Provide the (x, y) coordinate of the cell's center where the given text is located.  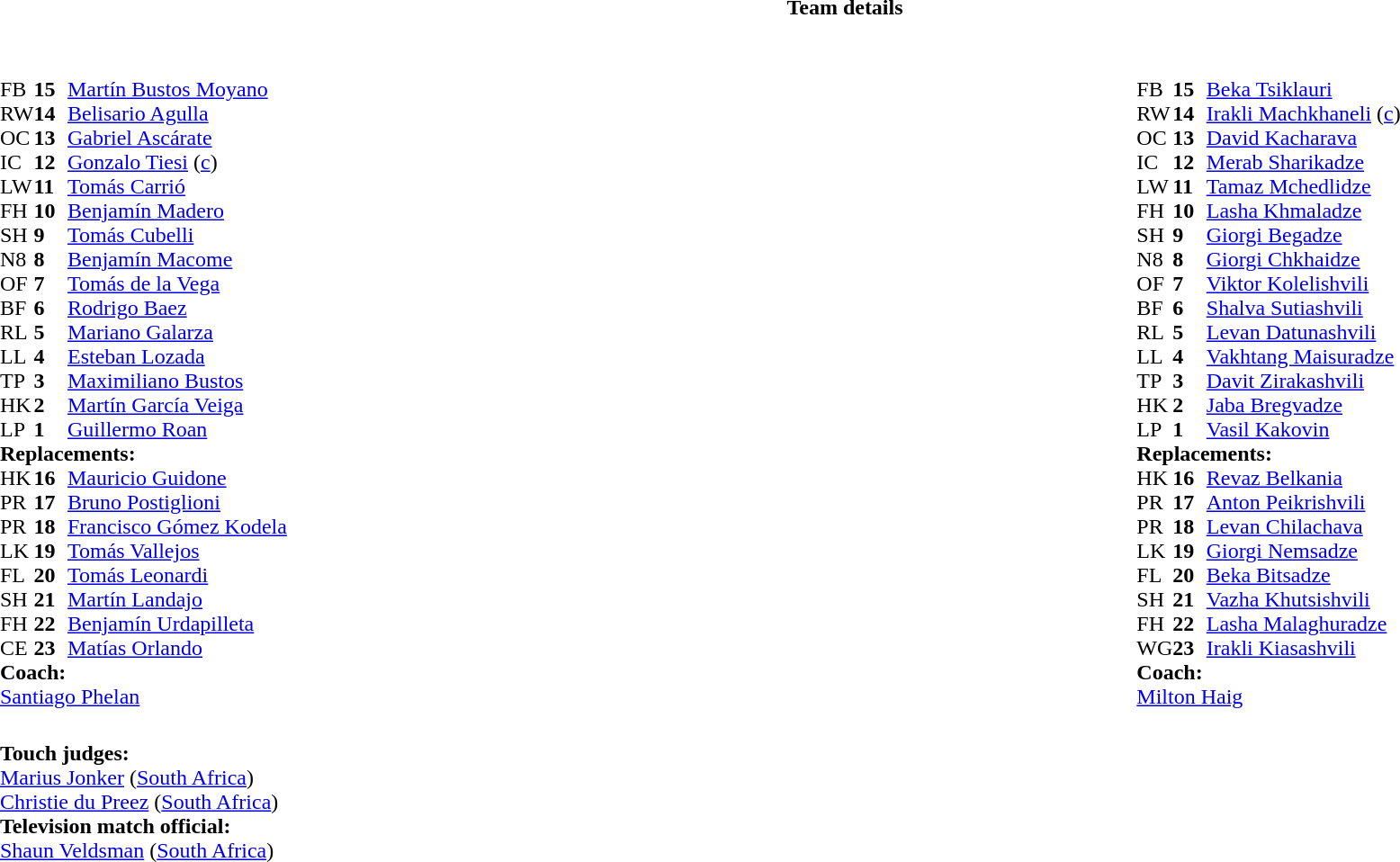
Mauricio Guidone (177, 479)
Santiago Phelan (144, 696)
Mariano Galarza (177, 333)
Tomás de la Vega (177, 284)
Benjamín Macome (177, 259)
Tomás Carrió (177, 187)
Tomás Leonardi (177, 576)
Martín Bustos Moyano (177, 90)
Maximiliano Bustos (177, 382)
Belisario Agulla (177, 113)
Martín Landajo (177, 599)
Martín García Veiga (177, 405)
Milton Haig (1269, 696)
Tomás Cubelli (177, 236)
Francisco Gómez Kodela (177, 527)
Benjamín Madero (177, 211)
CE (17, 648)
Gabriel Ascárate (177, 139)
Matías Orlando (177, 648)
Rodrigo Baez (177, 308)
WG (1154, 648)
Tomás Vallejos (177, 551)
Gonzalo Tiesi (c) (177, 162)
Bruno Postiglioni (177, 502)
Esteban Lozada (177, 356)
Benjamín Urdapilleta (177, 624)
Guillermo Roan (177, 430)
